For the text-containing cell, return its midpoint in [x, y] coordinate format. 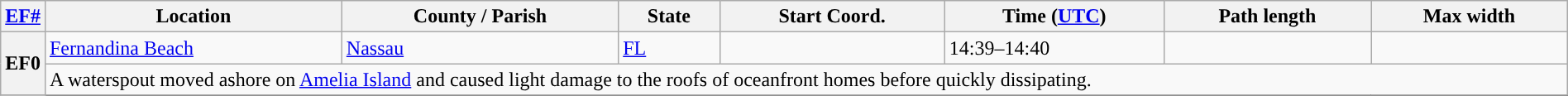
Fernandina Beach [194, 48]
Nassau [480, 48]
EF0 [23, 64]
A waterspout moved ashore on Amelia Island and caused light damage to the roofs of oceanfront homes before quickly dissipating. [806, 79]
FL [669, 48]
County / Parish [480, 17]
State [669, 17]
Path length [1267, 17]
14:39–14:40 [1054, 48]
Location [194, 17]
Max width [1470, 17]
Start Coord. [832, 17]
EF# [23, 17]
Time (UTC) [1054, 17]
